Extract the (x, y) coordinate from the center of the cell holding the provided text.  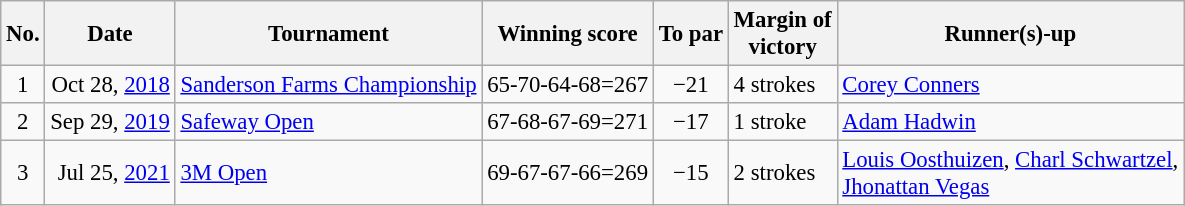
Louis Oosthuizen, Charl Schwartzel, Jhonattan Vegas (1010, 174)
Sep 29, 2019 (110, 122)
−15 (690, 174)
2 strokes (782, 174)
−21 (690, 85)
2 (23, 122)
Date (110, 34)
Safeway Open (328, 122)
1 (23, 85)
Oct 28, 2018 (110, 85)
67-68-67-69=271 (568, 122)
Sanderson Farms Championship (328, 85)
1 stroke (782, 122)
69-67-67-66=269 (568, 174)
Corey Conners (1010, 85)
65-70-64-68=267 (568, 85)
Adam Hadwin (1010, 122)
Runner(s)-up (1010, 34)
Winning score (568, 34)
4 strokes (782, 85)
No. (23, 34)
Jul 25, 2021 (110, 174)
To par (690, 34)
Margin ofvictory (782, 34)
Tournament (328, 34)
−17 (690, 122)
3 (23, 174)
3M Open (328, 174)
